From the cell containing the given text, extract its center point as [x, y] coordinate. 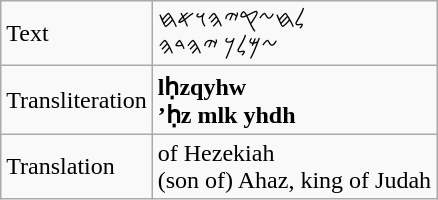
Translation [77, 166]
𐤋𐤇𐤆𐤒𐤉𐤄𐤅𐤀𐤇 𐤆𐤌𐤋𐤊 𐤉𐤄𐤃𐤄 [294, 34]
of Hezekiah(son of) Ahaz, king of Judah [294, 166]
lḥzqyhw’ḥz mlk yhdh [294, 100]
Text [77, 34]
Transliteration [77, 100]
